Identify which cell holds the provided text, then report its [X, Y] central coordinate. 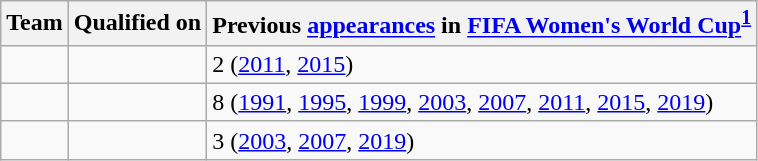
8 (1991, 1995, 1999, 2003, 2007, 2011, 2015, 2019) [482, 102]
3 (2003, 2007, 2019) [482, 140]
Qualified on [137, 24]
Previous appearances in FIFA Women's World Cup1 [482, 24]
Team [35, 24]
2 (2011, 2015) [482, 64]
